Output the (X, Y) coordinate of the center of the cell containing the given text.  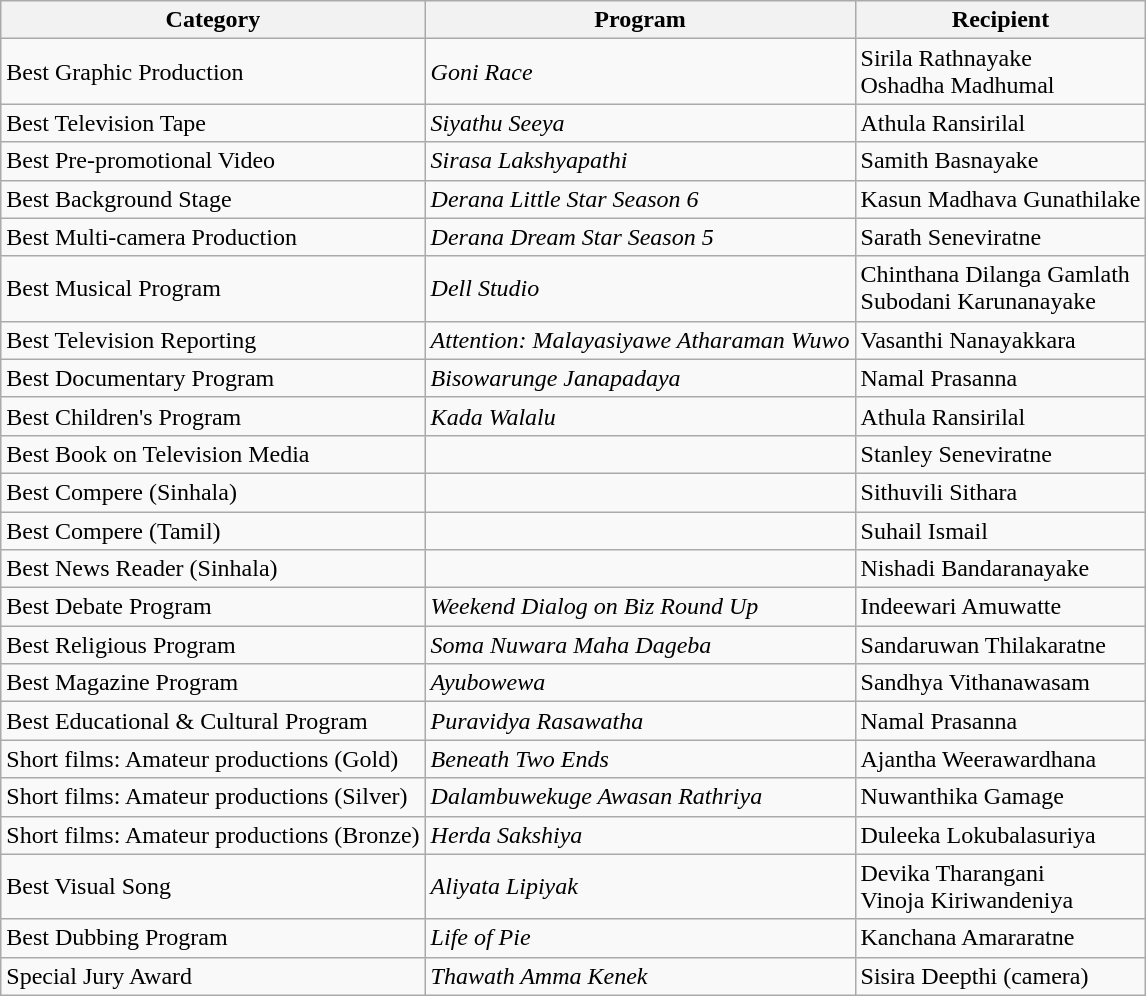
Goni Race (640, 72)
Best Children's Program (213, 416)
Vasanthi Nanayakkara (1000, 340)
Short films: Amateur productions (Silver) (213, 797)
Nuwanthika Gamage (1000, 797)
Program (640, 20)
Best Compere (Tamil) (213, 531)
Bisowarunge Janapadaya (640, 378)
Best Pre-promotional Video (213, 161)
Sarath Seneviratne (1000, 237)
Dell Studio (640, 288)
Siyathu Seeya (640, 123)
Weekend Dialog on Biz Round Up (640, 607)
Attention: Malayasiyawe Atharaman Wuwo (640, 340)
Best Educational & Cultural Program (213, 721)
Best Television Tape (213, 123)
Best Documentary Program (213, 378)
Herda Sakshiya (640, 835)
Nishadi Bandaranayake (1000, 569)
Thawath Amma Kenek (640, 976)
Derana Little Star Season 6 (640, 199)
Derana Dream Star Season 5 (640, 237)
Best Television Reporting (213, 340)
Kanchana Amararatne (1000, 938)
Sirila Rathnayake Oshadha Madhumal (1000, 72)
Best Dubbing Program (213, 938)
Best Multi-camera Production (213, 237)
Aliyata Lipiyak (640, 886)
Kada Walalu (640, 416)
Sandhya Vithanawasam (1000, 683)
Life of Pie (640, 938)
Short films: Amateur productions (Bronze) (213, 835)
Sithuvili Sithara (1000, 492)
Devika Tharangani Vinoja Kiriwandeniya (1000, 886)
Stanley Seneviratne (1000, 454)
Soma Nuwara Maha Dageba (640, 645)
Ayubowewa (640, 683)
Best Magazine Program (213, 683)
Short films: Amateur productions (Gold) (213, 759)
Best Debate Program (213, 607)
Chinthana Dilanga Gamlath Subodani Karunanayake (1000, 288)
Best News Reader (Sinhala) (213, 569)
Beneath Two Ends (640, 759)
Duleeka Lokubalasuriya (1000, 835)
Best Visual Song (213, 886)
Best Book on Television Media (213, 454)
Best Musical Program (213, 288)
Special Jury Award (213, 976)
Ajantha Weerawardhana (1000, 759)
Indeewari Amuwatte (1000, 607)
Dalambuwekuge Awasan Rathriya (640, 797)
Puravidya Rasawatha (640, 721)
Sandaruwan Thilakaratne (1000, 645)
Best Religious Program (213, 645)
Sirasa Lakshyapathi (640, 161)
Best Background Stage (213, 199)
Best Graphic Production (213, 72)
Samith Basnayake (1000, 161)
Sisira Deepthi (camera) (1000, 976)
Best Compere (Sinhala) (213, 492)
Recipient (1000, 20)
Suhail Ismail (1000, 531)
Kasun Madhava Gunathilake (1000, 199)
Category (213, 20)
